Capture the cell that displays the provided text and extract its (x, y) central coordinate. 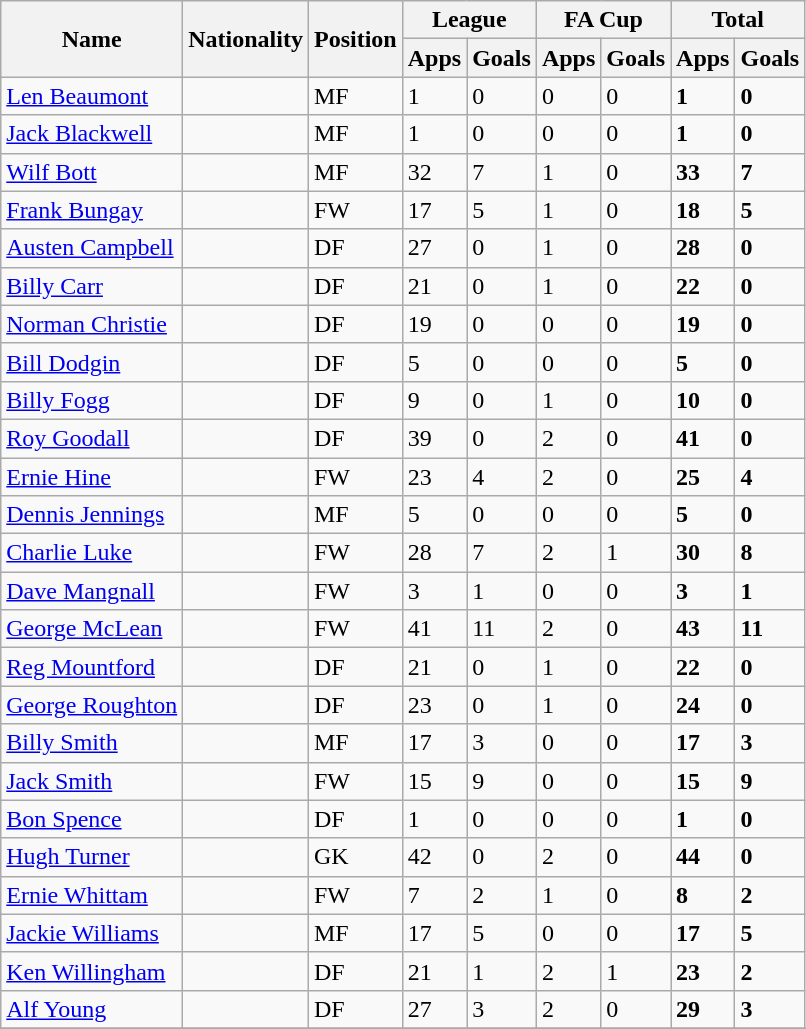
Charlie Luke (92, 553)
Norman Christie (92, 324)
Jackie Williams (92, 933)
GK (355, 857)
Frank Bungay (92, 210)
Austen Campbell (92, 248)
Ernie Hine (92, 477)
Billy Carr (92, 286)
Alf Young (92, 1009)
Hugh Turner (92, 857)
42 (434, 857)
Bon Spence (92, 819)
Dave Mangnall (92, 591)
Total (738, 20)
25 (703, 477)
Reg Mountford (92, 667)
44 (703, 857)
George Roughton (92, 705)
Jack Smith (92, 781)
Jack Blackwell (92, 134)
33 (703, 172)
10 (703, 400)
43 (703, 629)
FA Cup (603, 20)
39 (434, 438)
24 (703, 705)
30 (703, 553)
Roy Goodall (92, 438)
18 (703, 210)
Billy Fogg (92, 400)
Len Beaumont (92, 96)
Ken Willingham (92, 971)
Dennis Jennings (92, 515)
Ernie Whittam (92, 895)
Name (92, 39)
George McLean (92, 629)
29 (703, 1009)
Position (355, 39)
Nationality (246, 39)
32 (434, 172)
Billy Smith (92, 743)
Bill Dodgin (92, 362)
Wilf Bott (92, 172)
League (469, 20)
